Detect which cell encompasses the target text, then output its [x, y] center coordinate. 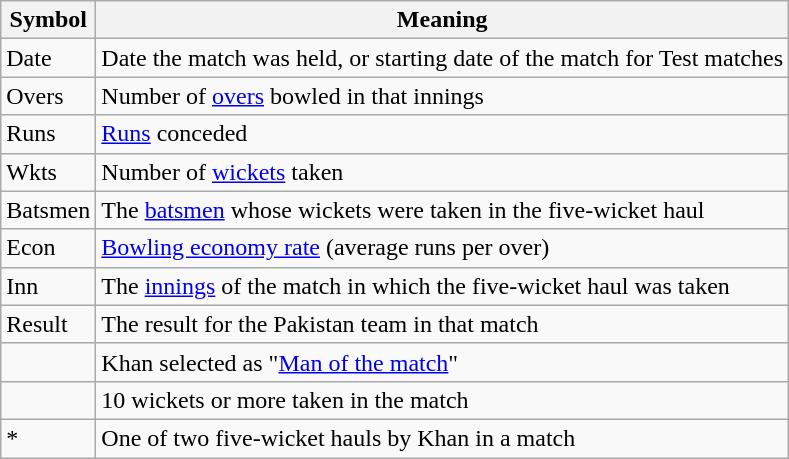
Econ [48, 248]
Date [48, 58]
* [48, 438]
Symbol [48, 20]
Runs conceded [442, 134]
Date the match was held, or starting date of the match for Test matches [442, 58]
10 wickets or more taken in the match [442, 400]
The result for the Pakistan team in that match [442, 324]
Inn [48, 286]
The batsmen whose wickets were taken in the five-wicket haul [442, 210]
One of two five-wicket hauls by Khan in a match [442, 438]
Runs [48, 134]
Khan selected as "Man of the match" [442, 362]
Result [48, 324]
Bowling economy rate (average runs per over) [442, 248]
Number of wickets taken [442, 172]
Overs [48, 96]
Number of overs bowled in that innings [442, 96]
Meaning [442, 20]
The innings of the match in which the five-wicket haul was taken [442, 286]
Wkts [48, 172]
Batsmen [48, 210]
